Return (X, Y) of the center of cell containing provided text 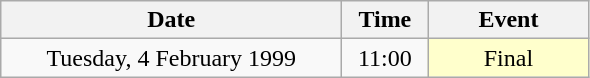
Event (508, 20)
11:00 (385, 58)
Time (385, 20)
Tuesday, 4 February 1999 (172, 58)
Date (172, 20)
Final (508, 58)
